Output the [X, Y] coordinate of the center of the cell containing the given text.  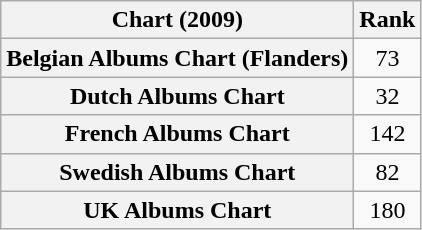
180 [388, 210]
Belgian Albums Chart (Flanders) [178, 58]
Swedish Albums Chart [178, 172]
Rank [388, 20]
32 [388, 96]
73 [388, 58]
Chart (2009) [178, 20]
142 [388, 134]
French Albums Chart [178, 134]
82 [388, 172]
UK Albums Chart [178, 210]
Dutch Albums Chart [178, 96]
